Find where the given text appears and provide that cell's center as [X, Y] coordinate. 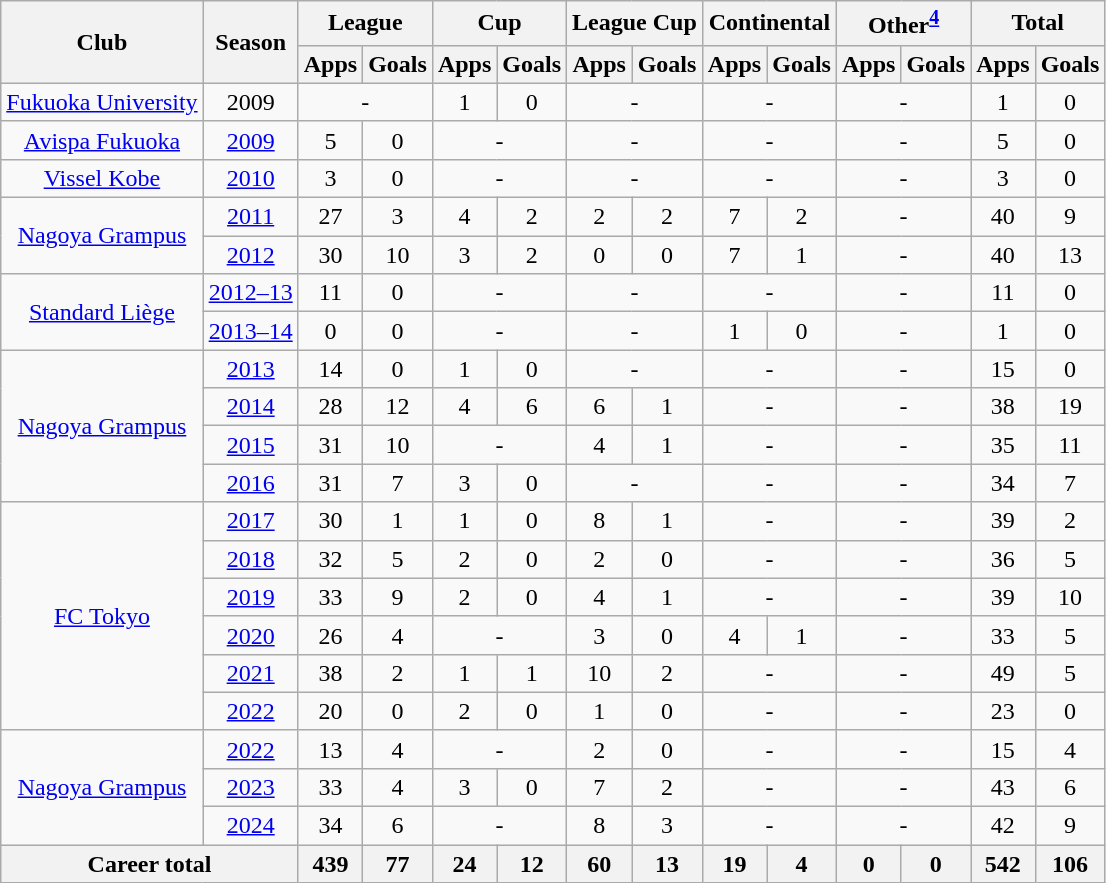
14 [330, 369]
2023 [250, 787]
Other4 [903, 24]
36 [1003, 559]
2020 [250, 635]
Standard Liège [102, 312]
26 [330, 635]
2021 [250, 673]
35 [1003, 445]
2016 [250, 483]
542 [1003, 864]
23 [1003, 711]
2011 [250, 217]
League Cup [635, 24]
Total [1038, 24]
27 [330, 217]
20 [330, 711]
2018 [250, 559]
League [365, 24]
Career total [150, 864]
2013 [250, 369]
Fukuoka University [102, 102]
2024 [250, 826]
Club [102, 42]
24 [464, 864]
FC Tokyo [102, 616]
Cup [499, 24]
2012 [250, 255]
42 [1003, 826]
60 [600, 864]
2010 [250, 178]
43 [1003, 787]
2014 [250, 407]
2017 [250, 521]
2015 [250, 445]
49 [1003, 673]
106 [1070, 864]
Continental [769, 24]
439 [330, 864]
77 [398, 864]
Vissel Kobe [102, 178]
2012–13 [250, 293]
2019 [250, 597]
28 [330, 407]
2013–14 [250, 331]
Avispa Fukuoka [102, 140]
Season [250, 42]
32 [330, 559]
